Detect which cell encompasses the target text, then output its [x, y] center coordinate. 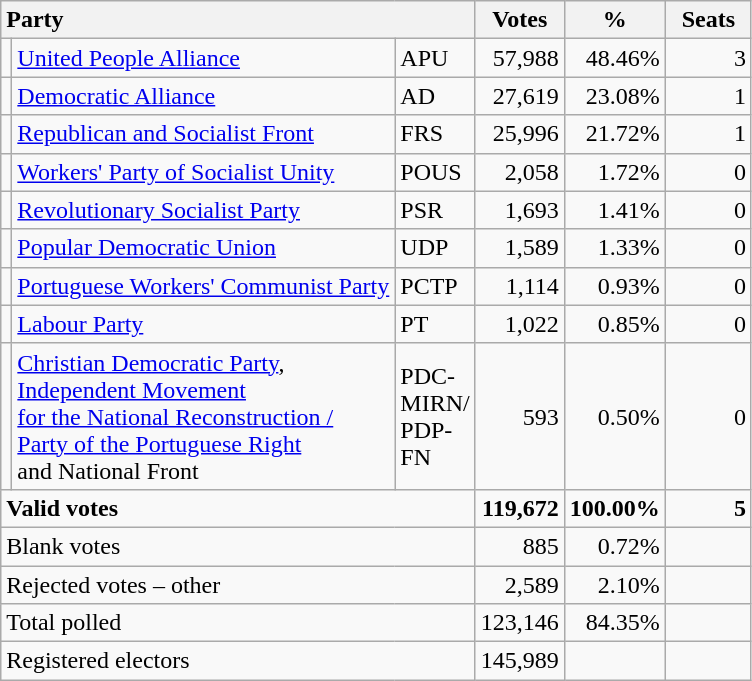
1,693 [520, 210]
0.85% [614, 324]
United People Alliance [204, 58]
57,988 [520, 58]
1.72% [614, 172]
Party [238, 20]
% [614, 20]
Blank votes [238, 546]
Republican and Socialist Front [204, 134]
100.00% [614, 508]
123,146 [520, 623]
AD [435, 96]
1,114 [520, 286]
885 [520, 546]
FRS [435, 134]
Revolutionary Socialist Party [204, 210]
1.41% [614, 210]
84.35% [614, 623]
Seats [708, 20]
593 [520, 416]
48.46% [614, 58]
1,589 [520, 248]
0.72% [614, 546]
23.08% [614, 96]
Registered electors [238, 661]
Christian Democratic Party,Independent Movementfor the National Reconstruction /Party of the Portuguese Rightand National Front [204, 416]
2.10% [614, 585]
Votes [520, 20]
2,058 [520, 172]
Total polled [238, 623]
Popular Democratic Union [204, 248]
119,672 [520, 508]
PDC-MIRN/PDP-FN [435, 416]
3 [708, 58]
1,022 [520, 324]
25,996 [520, 134]
POUS [435, 172]
5 [708, 508]
Valid votes [238, 508]
2,589 [520, 585]
27,619 [520, 96]
PSR [435, 210]
Rejected votes – other [238, 585]
Democratic Alliance [204, 96]
Workers' Party of Socialist Unity [204, 172]
PT [435, 324]
21.72% [614, 134]
Portuguese Workers' Communist Party [204, 286]
1.33% [614, 248]
0.93% [614, 286]
PCTP [435, 286]
APU [435, 58]
0.50% [614, 416]
UDP [435, 248]
Labour Party [204, 324]
145,989 [520, 661]
